Provide the (x, y) coordinate of the cell's center where the given text is located.  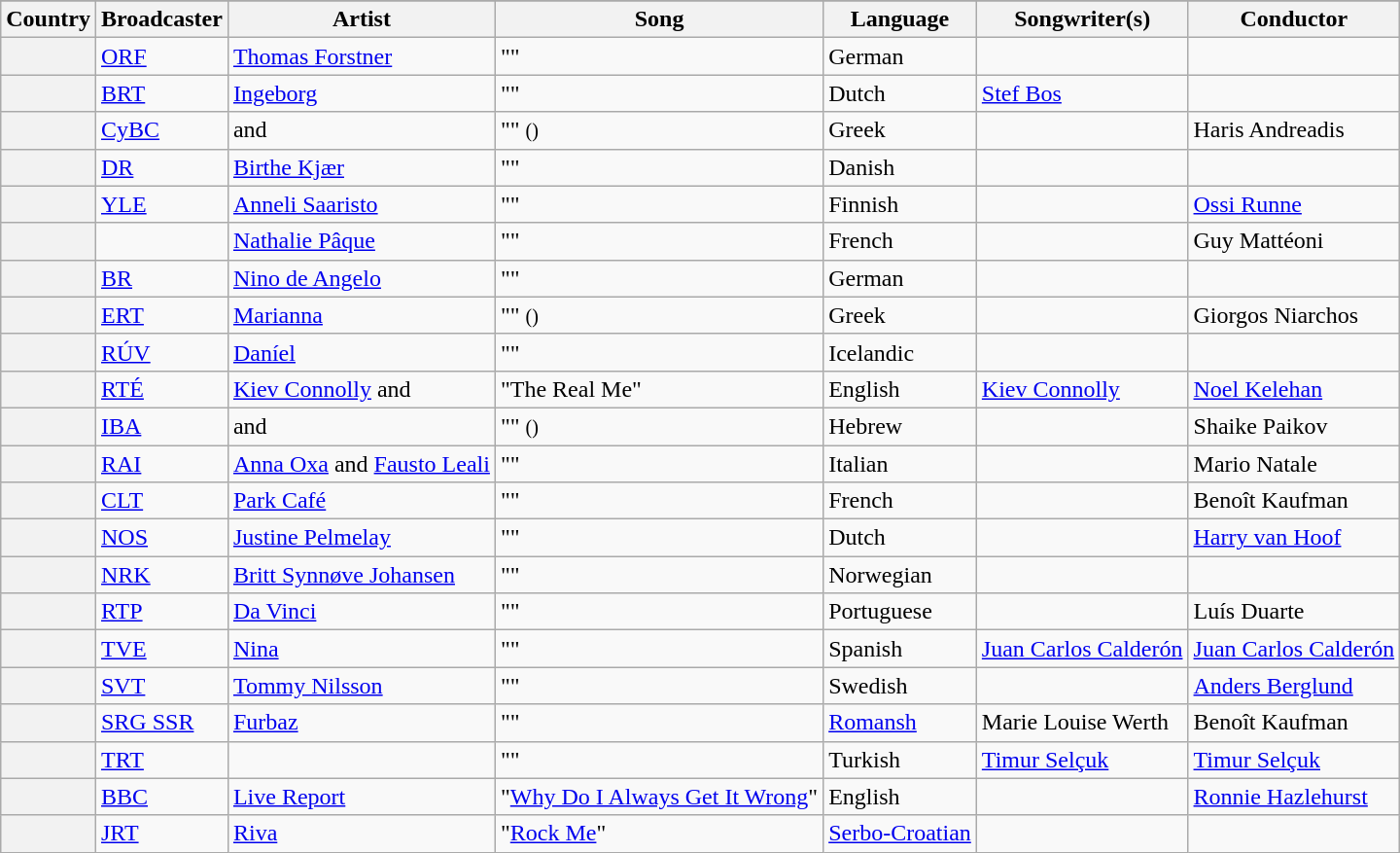
"Why Do I Always Get It Wrong" (659, 797)
Harry van Hoof (1294, 538)
Nathalie Pâque (362, 241)
Guy Mattéoni (1294, 241)
Artist (362, 19)
Hebrew (900, 426)
Kiev Connolly and (362, 389)
Language (900, 19)
Thomas Forstner (362, 56)
Live Report (362, 797)
Shaike Paikov (1294, 426)
Anneli Saaristo (362, 204)
YLE (161, 204)
CyBC (161, 130)
Mario Natale (1294, 464)
Swedish (900, 686)
Spanish (900, 649)
Justine Pelmelay (362, 538)
BBC (161, 797)
Icelandic (900, 352)
NOS (161, 538)
Song (659, 19)
Giorgos Niarchos (1294, 315)
Turkish (900, 760)
CLT (161, 501)
Noel Kelehan (1294, 389)
Songwriter(s) (1082, 19)
IBA (161, 426)
BR (161, 278)
TRT (161, 760)
ERT (161, 315)
Norwegian (900, 575)
Serbo-Croatian (900, 834)
Italian (900, 464)
Conductor (1294, 19)
TVE (161, 649)
Nino de Angelo (362, 278)
"Rock Me" (659, 834)
RTP (161, 612)
Da Vinci (362, 612)
SVT (161, 686)
Stef Bos (1082, 93)
Kiev Connolly (1082, 389)
DR (161, 167)
ORF (161, 56)
RTÉ (161, 389)
JRT (161, 834)
RAI (161, 464)
RÚV (161, 352)
BRT (161, 93)
Portuguese (900, 612)
Marianna (362, 315)
Tommy Nilsson (362, 686)
Anders Berglund (1294, 686)
Birthe Kjær (362, 167)
Ossi Runne (1294, 204)
Broadcaster (161, 19)
Park Café (362, 501)
Danish (900, 167)
Daníel (362, 352)
Anna Oxa and Fausto Leali (362, 464)
Luís Duarte (1294, 612)
Country (49, 19)
Marie Louise Werth (1082, 723)
Ronnie Hazlehurst (1294, 797)
Haris Andreadis (1294, 130)
Romansh (900, 723)
Riva (362, 834)
Britt Synnøve Johansen (362, 575)
"The Real Me" (659, 389)
Nina (362, 649)
NRK (161, 575)
Ingeborg (362, 93)
Finnish (900, 204)
SRG SSR (161, 723)
Furbaz (362, 723)
